Locate the cell with the specified text and output its [x, y] center coordinate. 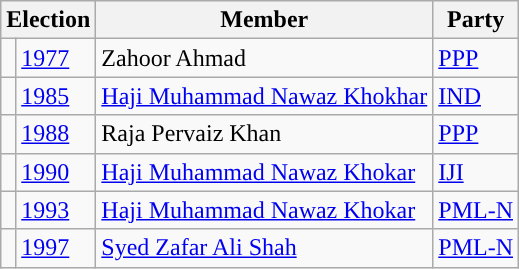
IND [476, 96]
1990 [56, 172]
1985 [56, 96]
Raja Pervaiz Khan [264, 134]
1993 [56, 210]
Syed Zafar Ali Shah [264, 248]
1977 [56, 58]
IJI [476, 172]
Member [264, 20]
Zahoor Ahmad [264, 58]
Haji Muhammad Nawaz Khokhar [264, 96]
1997 [56, 248]
Party [476, 20]
Election [48, 20]
1988 [56, 134]
